Find where the given text appears and provide that cell's center as (x, y) coordinate. 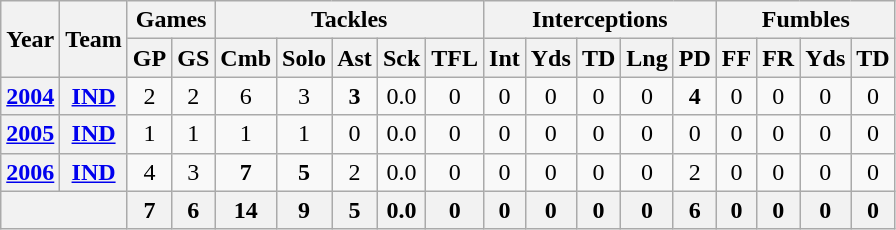
Interceptions (600, 20)
Int (505, 58)
GS (194, 58)
FR (778, 58)
PD (694, 58)
2006 (30, 172)
Team (94, 39)
GP (149, 58)
Solo (304, 58)
Fumbles (806, 20)
Year (30, 39)
Tackles (350, 20)
Sck (401, 58)
2004 (30, 96)
TFL (455, 58)
Games (170, 20)
Ast (355, 58)
Cmb (246, 58)
9 (304, 210)
14 (246, 210)
2005 (30, 134)
Lng (647, 58)
FF (736, 58)
